From the cell containing the given text, extract its center point as [X, Y] coordinate. 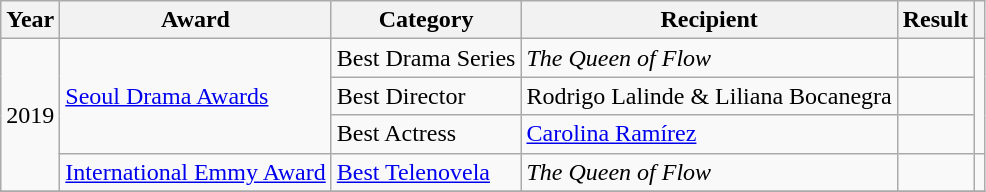
Result [935, 20]
International Emmy Award [196, 172]
Best Telenovela [426, 172]
Category [426, 20]
Carolina Ramírez [709, 134]
Rodrigo Lalinde & Liliana Bocanegra [709, 96]
Seoul Drama Awards [196, 96]
Best Actress [426, 134]
Best Drama Series [426, 58]
2019 [30, 115]
Best Director [426, 96]
Year [30, 20]
Award [196, 20]
Recipient [709, 20]
